Search for the cell housing the specified text and yield its [x, y] center coordinate. 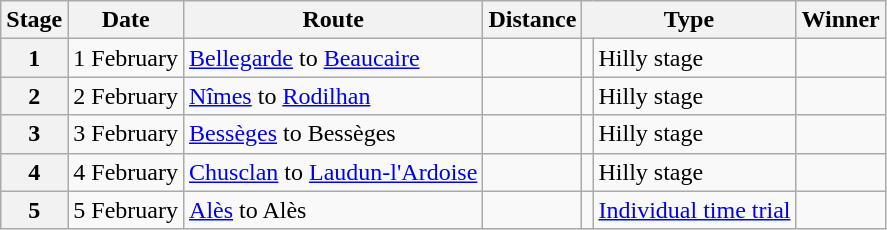
Chusclan to Laudun-l'Ardoise [334, 172]
1 February [126, 58]
5 [34, 210]
1 [34, 58]
2 February [126, 96]
Route [334, 20]
3 February [126, 134]
Alès to Alès [334, 210]
Distance [532, 20]
Winner [840, 20]
2 [34, 96]
Nîmes to Rodilhan [334, 96]
Bellegarde to Beaucaire [334, 58]
Individual time trial [694, 210]
4 [34, 172]
5 February [126, 210]
Date [126, 20]
Stage [34, 20]
4 February [126, 172]
Bessèges to Bessèges [334, 134]
Type [689, 20]
3 [34, 134]
